Return (x, y) of the center of cell containing provided text 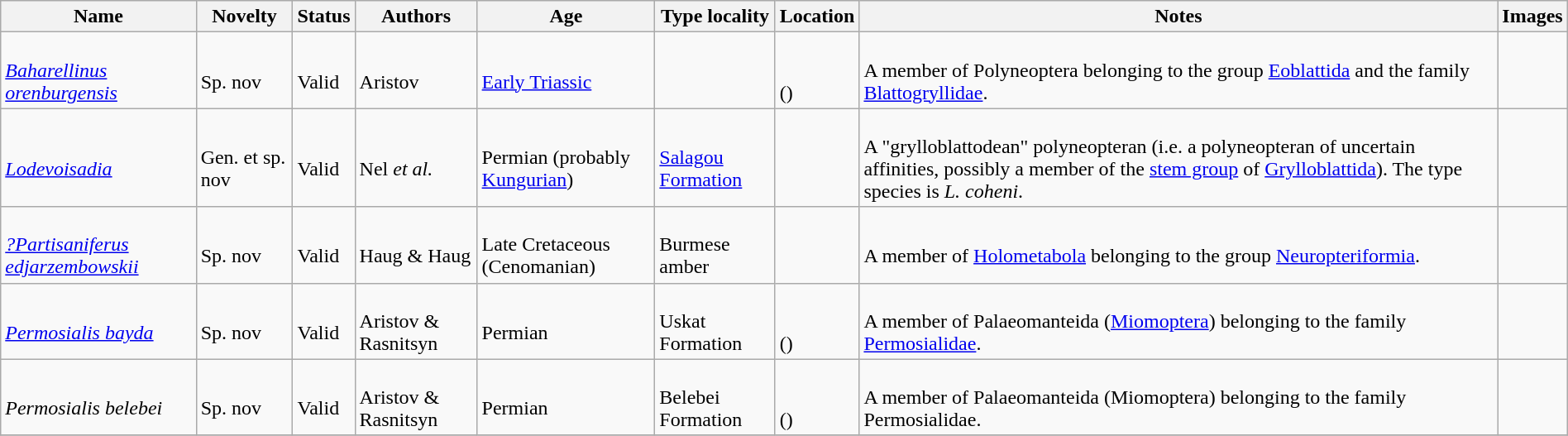
Notes (1178, 17)
Novelty (245, 17)
Nel et al. (416, 157)
Age (566, 17)
A member of Holometabola belonging to the group Neuropteriformia. (1178, 245)
Authors (416, 17)
Name (98, 17)
Salagou Formation (715, 157)
Type locality (715, 17)
A member of Polyneoptera belonging to the group Eoblattida and the family Blattogryllidae. (1178, 70)
Permian (probably Kungurian) (566, 157)
Burmese amber (715, 245)
Haug & Haug (416, 245)
Belebei Formation (715, 397)
Location (817, 17)
Baharellinus orenburgensis (98, 70)
Early Triassic (566, 70)
Permosialis belebei (98, 397)
Images (1532, 17)
Gen. et sp. nov (245, 157)
Late Cretaceous (Cenomanian) (566, 245)
Uskat Formation (715, 321)
Permosialis bayda (98, 321)
Aristov (416, 70)
Status (324, 17)
Lodevoisadia (98, 157)
?Partisaniferus edjarzembowskii (98, 245)
